Determine the [X, Y] coordinate at the center of the cell enclosing the given text.  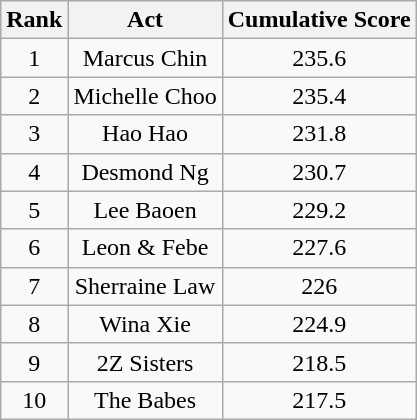
230.7 [319, 172]
227.6 [319, 248]
1 [34, 58]
Rank [34, 20]
Lee Baoen [145, 210]
Desmond Ng [145, 172]
235.6 [319, 58]
218.5 [319, 362]
Wina Xie [145, 324]
7 [34, 286]
Marcus Chin [145, 58]
Act [145, 20]
5 [34, 210]
Cumulative Score [319, 20]
4 [34, 172]
Leon & Febe [145, 248]
The Babes [145, 400]
226 [319, 286]
9 [34, 362]
3 [34, 134]
217.5 [319, 400]
6 [34, 248]
2Z Sisters [145, 362]
2 [34, 96]
Michelle Choo [145, 96]
8 [34, 324]
Hao Hao [145, 134]
224.9 [319, 324]
235.4 [319, 96]
229.2 [319, 210]
231.8 [319, 134]
Sherraine Law [145, 286]
10 [34, 400]
